Capture the cell that displays the provided text and extract its [x, y] central coordinate. 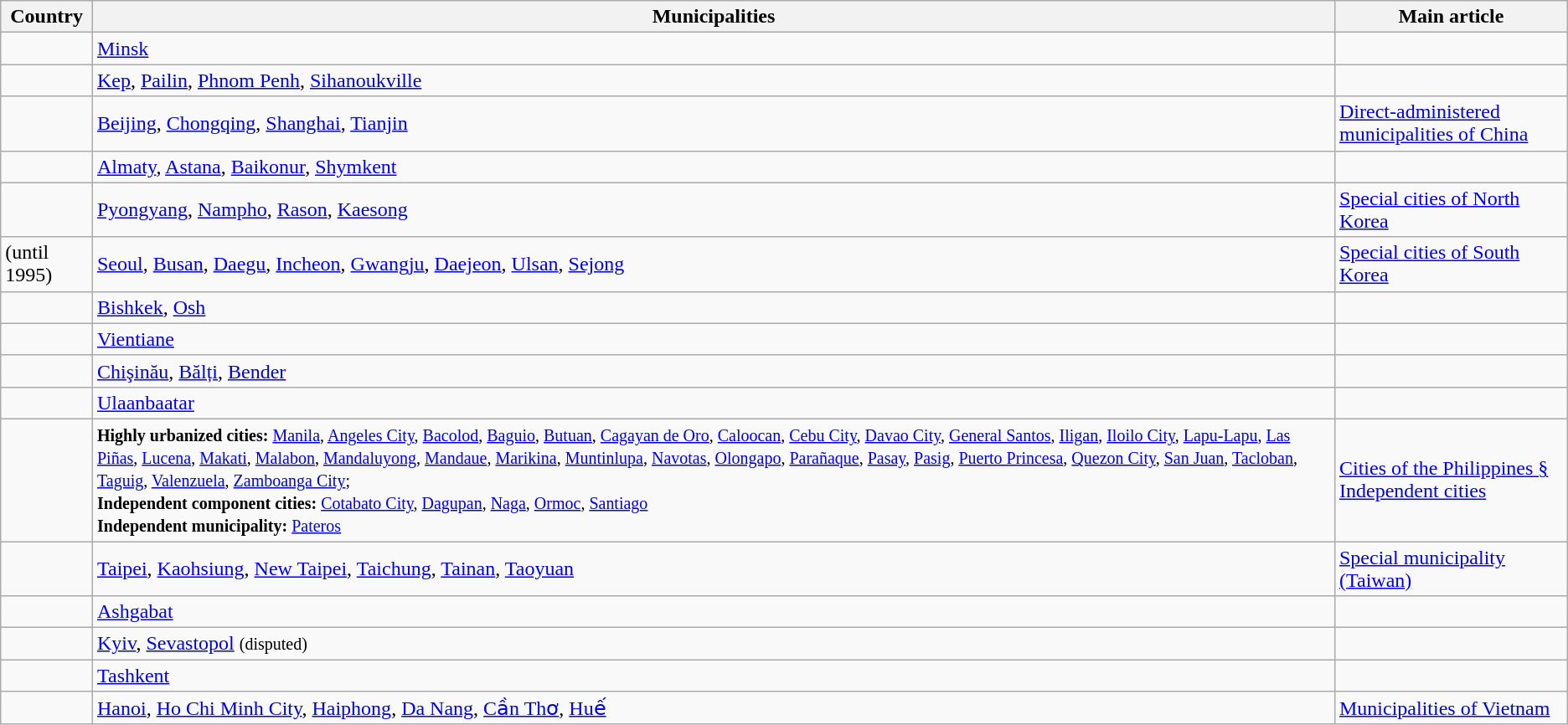
Special cities of North Korea [1451, 209]
Kyiv, Sevastopol (disputed) [714, 644]
Main article [1451, 17]
Vientiane [714, 339]
Ashgabat [714, 612]
(until 1995) [47, 265]
Ulaanbaatar [714, 403]
Pyongyang, Nampho, Rason, Kaesong [714, 209]
Hanoi, Ho Chi Minh City, Haiphong, Da Nang, Cần Thơ, Huế [714, 708]
Cities of the Philippines § Independent cities [1451, 480]
Direct-administered municipalities of China [1451, 124]
Almaty, Astana, Baikonur, Shymkent [714, 167]
Taipei, Kaohsiung, New Taipei, Taichung, Tainan, Taoyuan [714, 568]
Seoul, Busan, Daegu, Incheon, Gwangju, Daejeon, Ulsan, Sejong [714, 265]
Municipalities of Vietnam [1451, 708]
Country [47, 17]
Chişinău, Bălți, Bender [714, 371]
Beijing, Chongqing, Shanghai, Tianjin [714, 124]
Minsk [714, 49]
Special cities of South Korea [1451, 265]
Kep, Pailin, Phnom Penh, Sihanoukville [714, 80]
Bishkek, Osh [714, 307]
Municipalities [714, 17]
Tashkent [714, 676]
Special municipality (Taiwan) [1451, 568]
